Determine the [x, y] coordinate at the center of the cell enclosing the given text.  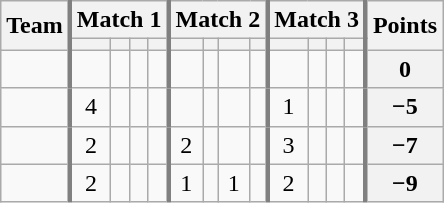
−9 [404, 183]
Match 3 [316, 20]
−7 [404, 145]
4 [90, 107]
Match 2 [218, 20]
Team [36, 26]
0 [404, 69]
Points [404, 26]
3 [288, 145]
−5 [404, 107]
Match 1 [120, 20]
